Return (x, y) of the center of cell containing provided text 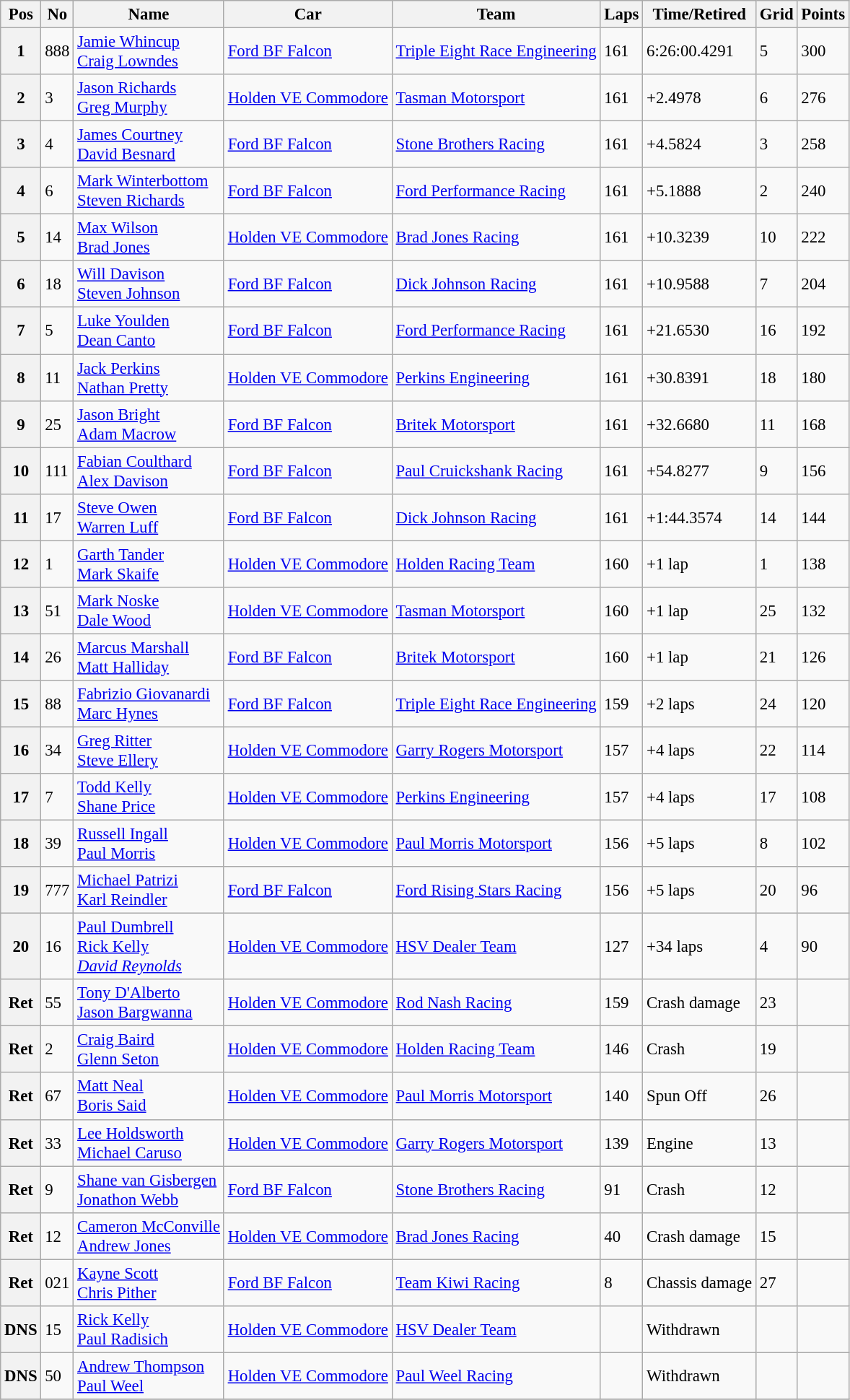
168 (823, 424)
Russell Ingall Paul Morris (149, 844)
Matt Neal Boris Said (149, 1097)
33 (58, 1143)
Will Davison Steven Johnson (149, 284)
Cameron McConville Andrew Jones (149, 1235)
240 (823, 191)
Lee Holdsworth Michael Caruso (149, 1143)
50 (58, 1375)
21 (776, 657)
192 (823, 331)
127 (622, 947)
102 (823, 844)
+2.4978 (700, 98)
Chassis damage (700, 1283)
Grid (776, 14)
Mark Noske Dale Wood (149, 611)
+1:44.3574 (700, 517)
Car (307, 14)
138 (823, 564)
+10.3239 (700, 238)
88 (58, 704)
+34 laps (700, 947)
126 (823, 657)
27 (776, 1283)
120 (823, 704)
276 (823, 98)
111 (58, 471)
Paul Dumbrell Rick Kelly David Reynolds (149, 947)
Team Kiwi Racing (496, 1283)
Michael Patrizi Karl Reindler (149, 891)
300 (823, 52)
Rod Nash Racing (496, 1003)
Steve Owen Warren Luff (149, 517)
144 (823, 517)
Jason Bright Adam Macrow (149, 424)
Paul Cruickshank Racing (496, 471)
+4.5824 (700, 144)
Marcus Marshall Matt Halliday (149, 657)
6:26:00.4291 (700, 52)
24 (776, 704)
Paul Weel Racing (496, 1375)
Rick Kelly Paul Radisich (149, 1329)
Mark Winterbottom Steven Richards (149, 191)
+30.8391 (700, 378)
+54.8277 (700, 471)
40 (622, 1235)
James Courtney David Besnard (149, 144)
Jamie Whincup Craig Lowndes (149, 52)
Pos (21, 14)
91 (622, 1189)
Luke Youlden Dean Canto (149, 331)
Garth Tander Mark Skaife (149, 564)
51 (58, 611)
Tony D'Alberto Jason Bargwanna (149, 1003)
Jason Richards Greg Murphy (149, 98)
34 (58, 751)
Laps (622, 14)
+32.6680 (700, 424)
204 (823, 284)
180 (823, 378)
108 (823, 797)
39 (58, 844)
Engine (700, 1143)
222 (823, 238)
23 (776, 1003)
Team (496, 14)
55 (58, 1003)
Fabrizio Giovanardi Marc Hynes (149, 704)
021 (58, 1283)
Points (823, 14)
Craig Baird Glenn Seton (149, 1049)
90 (823, 947)
777 (58, 891)
Time/Retired (700, 14)
Greg Ritter Steve Ellery (149, 751)
Ford Rising Stars Racing (496, 891)
Andrew Thompson Paul Weel (149, 1375)
67 (58, 1097)
+2 laps (700, 704)
Spun Off (700, 1097)
Kayne Scott Chris Pither (149, 1283)
22 (776, 751)
96 (823, 891)
139 (622, 1143)
+5.1888 (700, 191)
140 (622, 1097)
No (58, 14)
+21.6530 (700, 331)
Todd Kelly Shane Price (149, 797)
114 (823, 751)
Shane van Gisbergen Jonathon Webb (149, 1189)
258 (823, 144)
Name (149, 14)
132 (823, 611)
Fabian Coulthard Alex Davison (149, 471)
888 (58, 52)
+10.9588 (700, 284)
146 (622, 1049)
Max Wilson Brad Jones (149, 238)
Jack Perkins Nathan Pretty (149, 378)
